Locate the cell with the specified text and output its (X, Y) center coordinate. 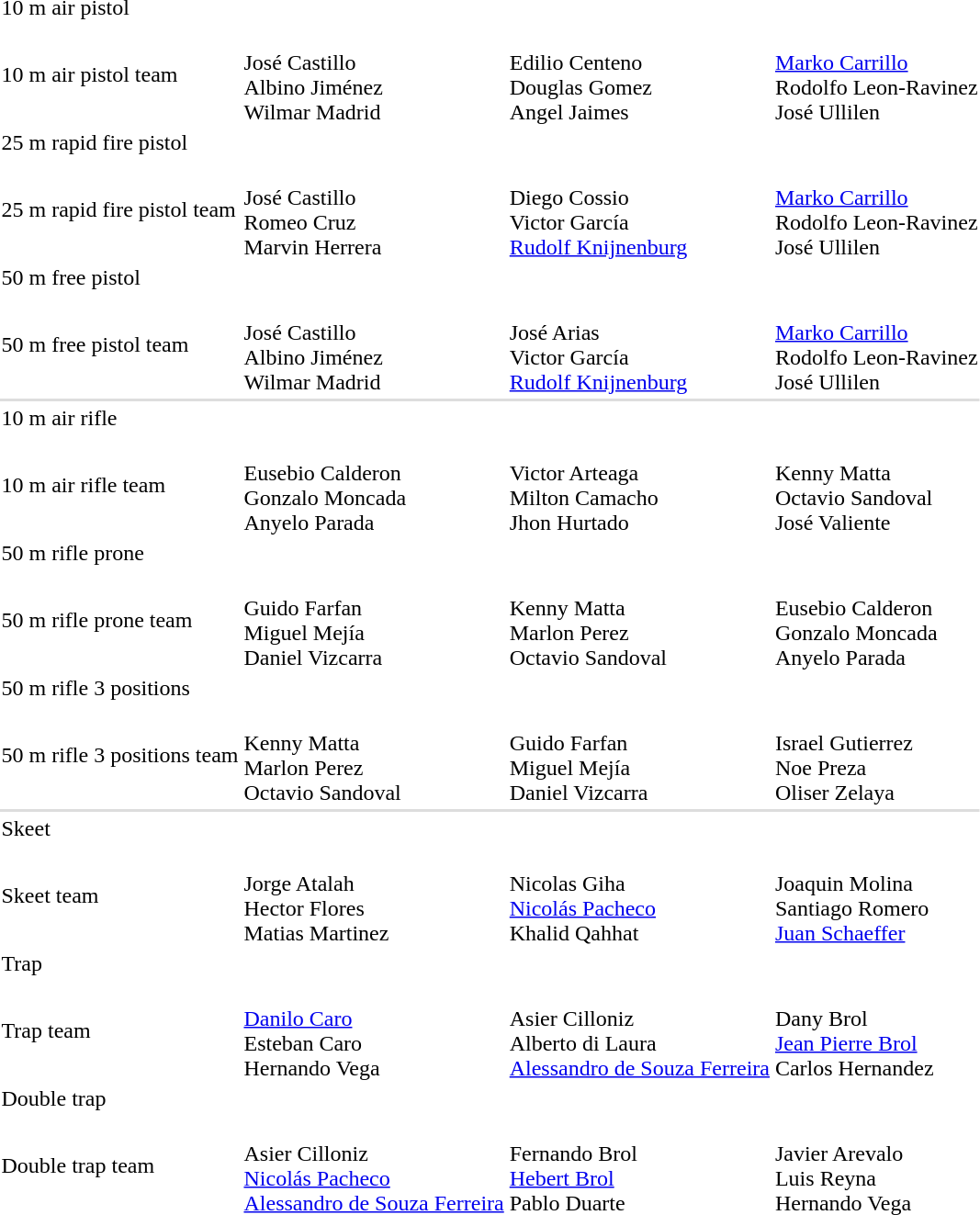
Dany BrolJean Pierre BrolCarlos Hernandez (876, 1030)
10 m air rifle (119, 418)
50 m rifle 3 positions (119, 688)
Skeet (119, 828)
10 m air rifle team (119, 485)
Asier CillonizAlberto di LauraAlessandro de Souza Ferreira (639, 1030)
25 m rapid fire pistol (119, 142)
25 m rapid fire pistol team (119, 209)
Kenny MattaOctavio SandovalJosé Valiente (876, 485)
José AriasVictor GarcíaRudolf Knijnenburg (639, 345)
Nicolas GihaNicolás PachecoKhalid Qahhat (639, 896)
50 m rifle prone team (119, 621)
50 m rifle prone (119, 553)
50 m rifle 3 positions team (119, 755)
Jorge AtalahHector FloresMatias Martinez (374, 896)
Trap (119, 963)
Joaquin MolinaSantiago RomeroJuan Schaeffer (876, 896)
10 m air pistol team (119, 75)
50 m free pistol team (119, 345)
Danilo CaroEsteban CaroHernando Vega (374, 1030)
Double trap (119, 1098)
Diego CossioVictor GarcíaRudolf Knijnenburg (639, 209)
Victor ArteagaMilton CamachoJhon Hurtado (639, 485)
Trap team (119, 1030)
Israel GutierrezNoe PrezaOliser Zelaya (876, 755)
Skeet team (119, 896)
José CastilloRomeo CruzMarvin Herrera (374, 209)
Edilio CentenoDouglas GomezAngel Jaimes (639, 75)
50 m free pistol (119, 277)
